Detect which cell encompasses the target text, then output its (x, y) center coordinate. 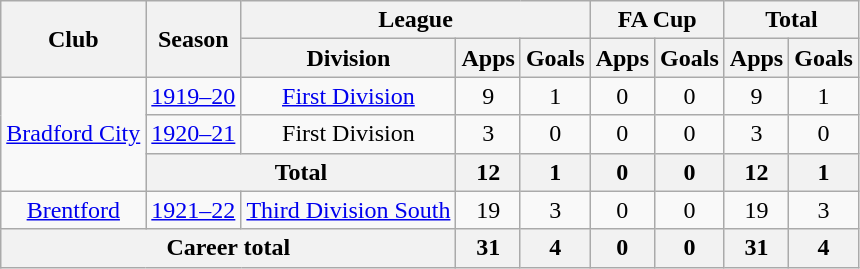
Bradford City (74, 134)
Third Division South (348, 210)
Brentford (74, 210)
Division (348, 58)
League (416, 20)
Season (194, 39)
1920–21 (194, 134)
1919–20 (194, 96)
1921–22 (194, 210)
Club (74, 39)
FA Cup (657, 20)
Career total (228, 248)
